For the text-containing cell, return its midpoint in (X, Y) coordinate format. 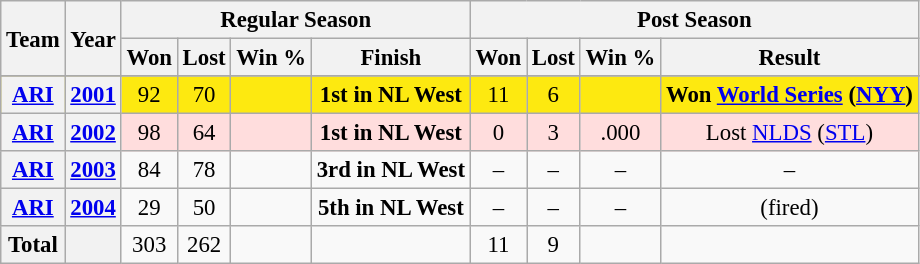
Finish (390, 58)
78 (204, 170)
9 (553, 245)
0 (498, 133)
Team (33, 38)
(fired) (790, 208)
29 (149, 208)
Result (790, 58)
2001 (93, 95)
3rd in NL West (390, 170)
Lost NLDS (STL) (790, 133)
2003 (93, 170)
70 (204, 95)
Year (93, 38)
64 (204, 133)
98 (149, 133)
92 (149, 95)
.000 (620, 133)
303 (149, 245)
Won World Series (NYY) (790, 95)
6 (553, 95)
2004 (93, 208)
Post Season (694, 20)
Total (33, 245)
50 (204, 208)
5th in NL West (390, 208)
84 (149, 170)
3 (553, 133)
Regular Season (296, 20)
262 (204, 245)
2002 (93, 133)
